Provide the [X, Y] coordinate of the cell's center where the given text is located.  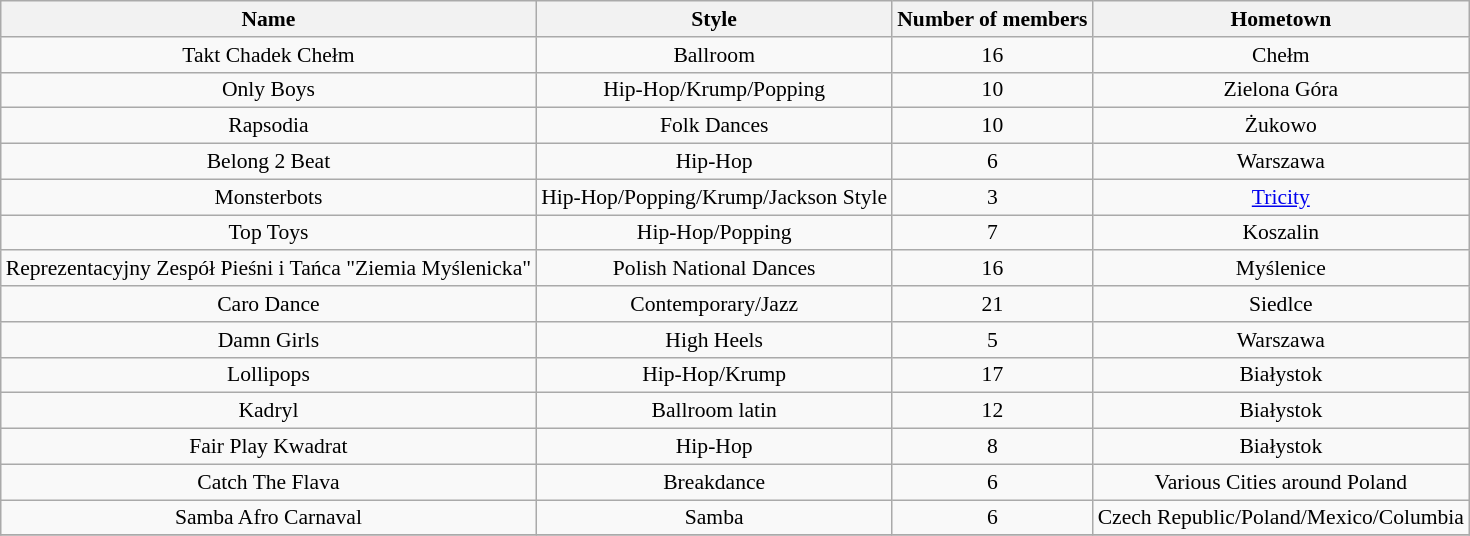
Fair Play Kwadrat [268, 447]
Caro Dance [268, 304]
Style [714, 19]
Monsterbots [268, 197]
17 [992, 375]
Chełm [1281, 55]
3 [992, 197]
Hip-Hop/Popping/Krump/Jackson Style [714, 197]
12 [992, 411]
Folk Dances [714, 126]
Breakdance [714, 482]
Reprezentacyjny Zespół Pieśni i Tańca "Ziemia Myślenicka" [268, 269]
Only Boys [268, 90]
High Heels [714, 340]
Rapsodia [268, 126]
Belong 2 Beat [268, 162]
Number of members [992, 19]
Name [268, 19]
Samba Afro Carnaval [268, 518]
Contemporary/Jazz [714, 304]
Koszalin [1281, 233]
Myślenice [1281, 269]
Hip-Hop/Krump/Popping [714, 90]
Takt Chadek Chełm [268, 55]
21 [992, 304]
Hip-Hop/Popping [714, 233]
Various Cities around Poland [1281, 482]
Hometown [1281, 19]
5 [992, 340]
Catch The Flava [268, 482]
Ballroom latin [714, 411]
Damn Girls [268, 340]
Czech Republic/Poland/Mexico/Columbia [1281, 518]
Polish National Dances [714, 269]
8 [992, 447]
Żukowo [1281, 126]
Samba [714, 518]
Lollipops [268, 375]
7 [992, 233]
Siedlce [1281, 304]
Hip-Hop/Krump [714, 375]
Top Toys [268, 233]
Zielona Góra [1281, 90]
Tricity [1281, 197]
Ballroom [714, 55]
Kadryl [268, 411]
